Identify which cell holds the provided text, then report its (x, y) central coordinate. 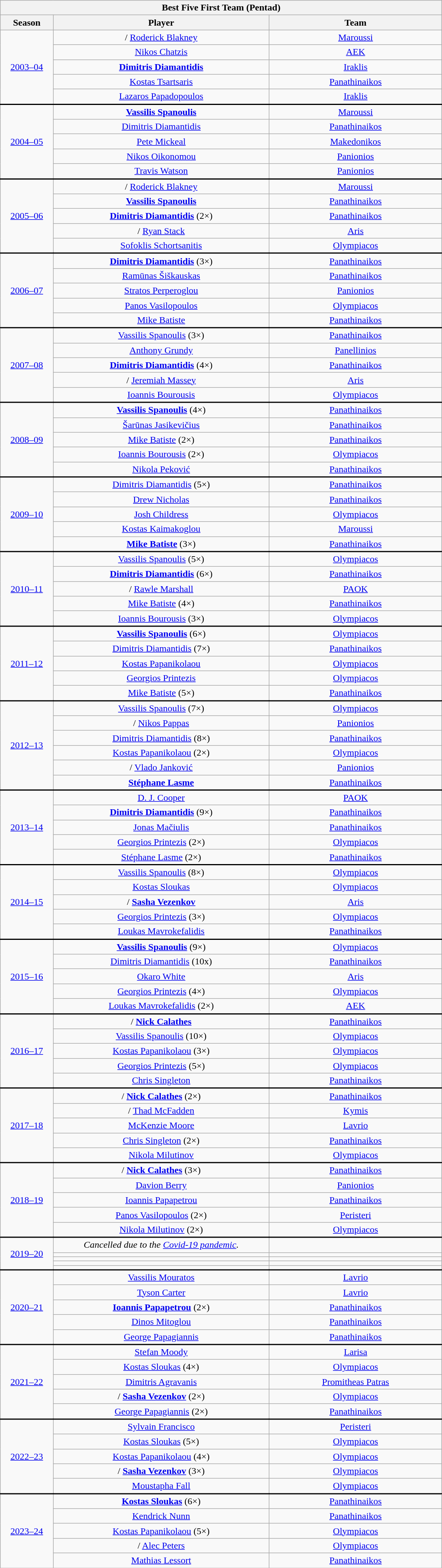
Nikola Milutinov (2×) (161, 1230)
2008–09 (27, 440)
2021–22 (27, 1382)
Jonas Mačiulis (161, 827)
Kymis (355, 1111)
Ioannis Bourousis (3×) (161, 619)
/ Sasha Vezenkov (2×) (161, 1397)
Kostas Papanikolaou (5×) (161, 1531)
Georgios Printezis (2×) (161, 842)
Šarūnas Jasikevičius (161, 425)
Chris Singleton (2×) (161, 1140)
Cancelled due to the Covid-19 pandemic. (161, 1245)
2017–18 (27, 1126)
2015–16 (27, 976)
Mike Batiste (4×) (161, 604)
Season (27, 23)
2022–23 (27, 1456)
Loukas Mavrokefalidis (2×) (161, 1006)
Kendrick Nunn (161, 1516)
McKenzie Moore (161, 1125)
D. J. Cooper (161, 798)
Mike Batiste (2×) (161, 440)
Kostas Tsartsaris (161, 82)
Dimitris Diamantidis (5×) (161, 484)
Dimitris Diamantidis (2×) (161, 216)
2012–13 (27, 745)
Georgios Printezis (5×) (161, 1066)
2006–07 (27, 291)
Vassilis Spanoulis (4×) (161, 410)
Loukas Mavrokefalidis (161, 931)
Drew Nicholas (161, 499)
Tyson Carter (161, 1292)
2010–11 (27, 589)
/ Nick Calathes (161, 1021)
Best Five First Team (Pentad) (221, 8)
Sylvain Francisco (161, 1427)
Player (161, 23)
Vassilis Spanoulis (8×) (161, 872)
Panellinios (355, 350)
Promitheas Patras (355, 1382)
Kostas Papanikolaou (161, 664)
Kostas Sloukas (4×) (161, 1367)
Dimitris Diamantidis (9×) (161, 812)
2013–14 (27, 827)
Lazaros Papadopoulos (161, 96)
Dimitris Diamantidis (10x) (161, 962)
Stratos Perperoglou (161, 290)
Nikos Oikonomou (161, 156)
Dimitris Diamantidis (3×) (161, 261)
Vassilis Spanoulis (5×) (161, 559)
George Papagiannis (2×) (161, 1412)
Kostas Sloukas (161, 887)
2016–17 (27, 1051)
Larisa (355, 1352)
Kostas Papanikolaou (4×) (161, 1456)
Vassilis Spanoulis (9×) (161, 947)
/ Sasha Vezenkov (3×) (161, 1471)
Pete Mickeal (161, 141)
2018–19 (27, 1200)
2003–04 (27, 67)
/ Nick Calathes (3×) (161, 1170)
/ Alec Peters (161, 1545)
Stéphane Lasme (161, 783)
Makedonikos (355, 141)
Vassilis Spanoulis (6×) (161, 634)
Nikola Milutinov (161, 1155)
Mike Batiste (161, 320)
Vassilis Spanoulis (3×) (161, 335)
Panos Vasilopoulos (2×) (161, 1215)
2011–12 (27, 664)
Stéphane Lasme (2×) (161, 857)
/ Thad McFadden (161, 1111)
Vassilis Spanoulis (10×) (161, 1036)
Okaro White (161, 976)
Kostas Sloukas (5×) (161, 1441)
/ Rawle Marshall (161, 589)
Kostas Kaimakoglou (161, 529)
Dimitris Agravanis (161, 1382)
2023–24 (27, 1531)
Ioannis Bourousis (161, 395)
Team (355, 23)
2004–05 (27, 141)
2019–20 (27, 1254)
Dimitris Diamantidis (8×) (161, 738)
Davion Berry (161, 1185)
Chris Singleton (161, 1081)
Moustapha Fall (161, 1486)
Mike Batiste (3×) (161, 544)
Nikola Peković (161, 470)
George Papagiannis (161, 1337)
Kostas Papanikolaou (2×) (161, 753)
Georgios Printezis (3×) (161, 917)
/ Sasha Vezenkov (161, 902)
Travis Watson (161, 171)
Dinos Mitoglou (161, 1322)
/ Jeremiah Massey (161, 380)
2009–10 (27, 514)
2014–15 (27, 902)
2007–08 (27, 365)
Ramūnas Šiškauskas (161, 276)
Josh Childress (161, 514)
2020–21 (27, 1307)
Mike Batiste (5×) (161, 693)
Ioannis Bourousis (2×) (161, 454)
Georgios Printezis (161, 678)
Dimitris Diamantidis (7×) (161, 648)
Ioannis Papapetrou (2×) (161, 1307)
Kostas Sloukas (6×) (161, 1501)
Panos Vasilopoulos (161, 305)
2005–06 (27, 216)
Kostas Papanikolaou (3×) (161, 1051)
Sofoklis Schortsanitis (161, 246)
Georgios Printezis (4×) (161, 991)
Vassilis Spanoulis (7×) (161, 708)
Nikos Chatzis (161, 52)
Dimitris Diamantidis (6×) (161, 574)
/ Nikos Pappas (161, 723)
Stefan Moody (161, 1352)
Ioannis Papapetrou (161, 1200)
Vassilis Mouratos (161, 1277)
Mathias Lessort (161, 1560)
Dimitris Diamantidis (4×) (161, 365)
Anthony Grundy (161, 350)
/ Ryan Stack (161, 231)
/ Nick Calathes (2×) (161, 1096)
/ Vlado Janković (161, 767)
